Scan for the cell matching the given text and deliver its [X, Y] coordinate at center. 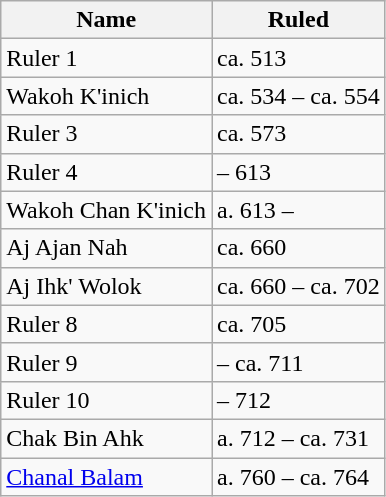
Ruler 3 [106, 134]
Ruler 4 [106, 172]
Ruler 9 [106, 362]
ca. 705 [299, 324]
a. 712 – ca. 731 [299, 438]
Ruler 1 [106, 58]
ca. 573 [299, 134]
Aj Ajan Nah [106, 248]
Ruled [299, 20]
ca. 660 [299, 248]
– 613 [299, 172]
a. 760 – ca. 764 [299, 477]
Chak Bin Ahk [106, 438]
a. 613 – [299, 210]
Ruler 8 [106, 324]
ca. 660 – ca. 702 [299, 286]
Wakoh Chan K'inich [106, 210]
Wakoh K'inich [106, 96]
ca. 534 – ca. 554 [299, 96]
– 712 [299, 400]
ca. 513 [299, 58]
– ca. 711 [299, 362]
Name [106, 20]
Ruler 10 [106, 400]
Aj Ihk' Wolok [106, 286]
Chanal Balam [106, 477]
